For the text-containing cell, return its midpoint in (X, Y) coordinate format. 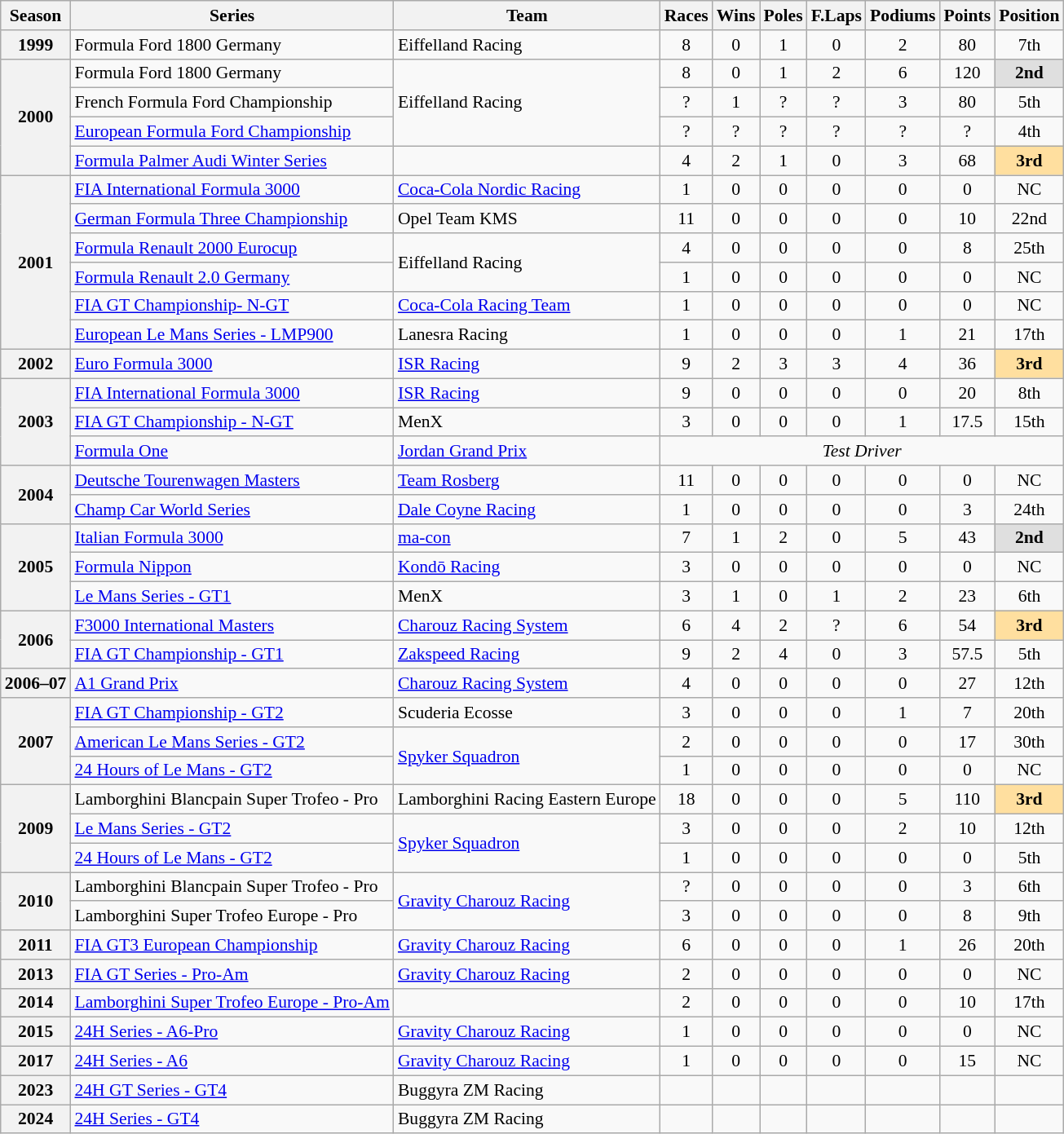
2005 (36, 567)
21 (967, 335)
2007 (36, 742)
German Formula Three Championship (232, 219)
24H GT Series - GT4 (232, 1090)
F.Laps (837, 15)
Coca-Cola Racing Team (527, 306)
A1 Grand Prix (232, 684)
20 (967, 393)
Team (527, 15)
Lamborghini Super Trofeo Europe - Pro-Am (232, 1003)
Series (232, 15)
Le Mans Series - GT2 (232, 829)
FIA GT Series - Pro-Am (232, 974)
Wins (736, 15)
23 (967, 597)
Kondō Racing (527, 567)
2006–07 (36, 684)
Deutsche Tourenwagen Masters (232, 480)
Points (967, 15)
Lamborghini Racing Eastern Europe (527, 800)
7th (1029, 45)
Formula Nippon (232, 567)
Formula Palmer Audi Winter Series (232, 161)
2014 (36, 1003)
24H Series - A6 (232, 1061)
Poles (784, 15)
FIA GT Championship - N-GT (232, 422)
24th (1029, 510)
Coca-Cola Nordic Racing (527, 190)
ma-con (527, 538)
Lamborghini Super Trofeo Europe - Pro (232, 916)
22nd (1029, 219)
120 (967, 73)
2004 (36, 494)
2011 (36, 945)
2017 (36, 1061)
Position (1029, 15)
FIA GT Championship - GT1 (232, 655)
8th (1029, 393)
Season (36, 15)
Lanesra Racing (527, 335)
68 (967, 161)
2002 (36, 364)
Le Mans Series - GT1 (232, 597)
Scuderia Ecosse (527, 713)
FIA GT Championship- N-GT (232, 306)
2006 (36, 639)
2009 (36, 828)
2001 (36, 263)
Races (687, 15)
Euro Formula 3000 (232, 364)
Zakspeed Racing (527, 655)
54 (967, 625)
French Formula Ford Championship (232, 103)
2000 (36, 117)
2013 (36, 974)
FIA GT3 European Championship (232, 945)
Team Rosberg (527, 480)
4th (1029, 132)
Formula One (232, 452)
26 (967, 945)
9th (1029, 916)
European Formula Ford Championship (232, 132)
Opel Team KMS (527, 219)
57.5 (967, 655)
2010 (36, 902)
43 (967, 538)
27 (967, 684)
Test Driver (863, 452)
15 (967, 1061)
Jordan Grand Prix (527, 452)
Dale Coyne Racing (527, 510)
Formula Renault 2.0 Germany (232, 277)
Champ Car World Series (232, 510)
24H Series - A6-Pro (232, 1032)
25th (1029, 248)
30th (1029, 742)
American Le Mans Series - GT2 (232, 742)
F3000 International Masters (232, 625)
18 (687, 800)
15th (1029, 422)
European Le Mans Series - LMP900 (232, 335)
2023 (36, 1090)
Podiums (903, 15)
1999 (36, 45)
2015 (36, 1032)
2024 (36, 1119)
17.5 (967, 422)
FIA GT Championship - GT2 (232, 713)
Italian Formula 3000 (232, 538)
36 (967, 364)
2003 (36, 422)
110 (967, 800)
17 (967, 742)
24H Series - GT4 (232, 1119)
Formula Renault 2000 Eurocup (232, 248)
